Locate the cell with the specified text and output its (x, y) center coordinate. 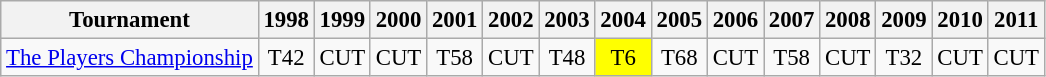
2000 (398, 20)
2006 (735, 20)
2003 (567, 20)
T32 (904, 58)
2011 (1016, 20)
T48 (567, 58)
Tournament (130, 20)
T6 (623, 58)
1998 (286, 20)
2004 (623, 20)
The Players Championship (130, 58)
2008 (848, 20)
2005 (679, 20)
2002 (511, 20)
2009 (904, 20)
1999 (342, 20)
2001 (455, 20)
T42 (286, 58)
2010 (960, 20)
2007 (792, 20)
T68 (679, 58)
